Identify which cell holds the provided text, then report its [x, y] central coordinate. 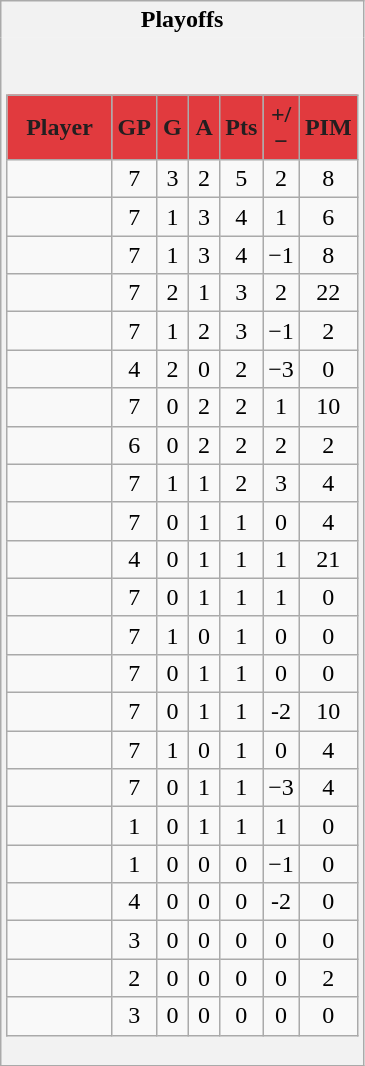
Pts [242, 128]
21 [328, 559]
Playoffs [182, 20]
GP [134, 128]
5 [242, 179]
A [204, 128]
PIM [328, 128]
+/− [282, 128]
G [172, 128]
22 [328, 293]
Player [60, 128]
